Capture the cell that displays the provided text and extract its [X, Y] central coordinate. 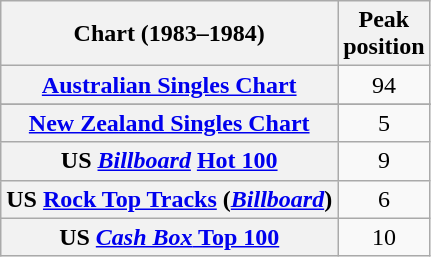
94 [384, 85]
Chart (1983–1984) [170, 34]
9 [384, 161]
Australian Singles Chart [170, 85]
New Zealand Singles Chart [170, 123]
6 [384, 199]
US Rock Top Tracks (Billboard) [170, 199]
US Cash Box Top 100 [170, 237]
5 [384, 123]
Peakposition [384, 34]
10 [384, 237]
US Billboard Hot 100 [170, 161]
